Identify which cell holds the provided text, then report its [X, Y] central coordinate. 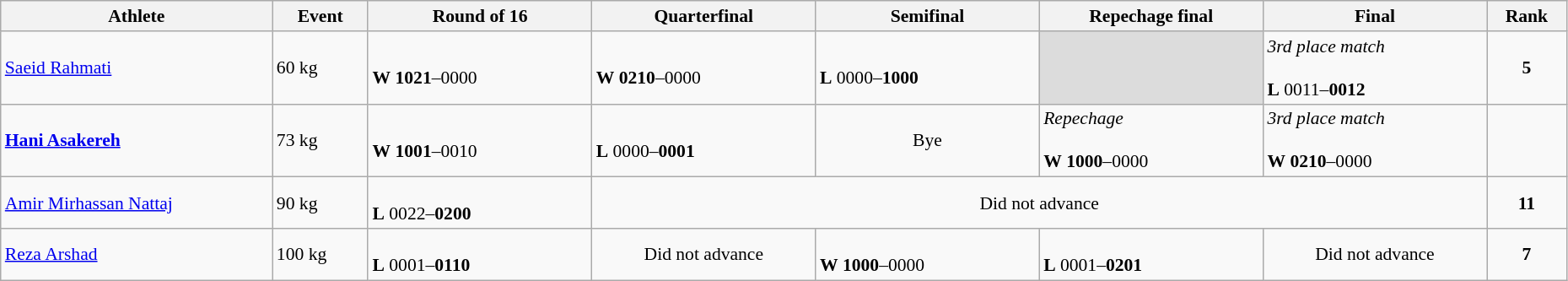
Reza Arshad [137, 255]
L 0000–1000 [928, 68]
L 0001–0110 [479, 255]
73 kg [321, 140]
Final [1375, 16]
11 [1527, 203]
Amir Mirhassan Nattaj [137, 203]
90 kg [321, 203]
Round of 16 [479, 16]
5 [1527, 68]
Quarterfinal [703, 16]
100 kg [321, 255]
W 1021–0000 [479, 68]
Rank [1527, 16]
Event [321, 16]
Bye [928, 140]
Semifinal [928, 16]
W 1001–0010 [479, 140]
Hani Asakereh [137, 140]
W 0210–0000 [703, 68]
3rd place matchL 0011–0012 [1375, 68]
L 0000–0001 [703, 140]
Repechage final [1150, 16]
Saeid Rahmati [137, 68]
RepechageW 1000–0000 [1150, 140]
Athlete [137, 16]
60 kg [321, 68]
L 0001–0201 [1150, 255]
L 0022–0200 [479, 203]
3rd place matchW 0210–0000 [1375, 140]
W 1000–0000 [928, 255]
7 [1527, 255]
